Identify which cell holds the provided text, then report its [x, y] central coordinate. 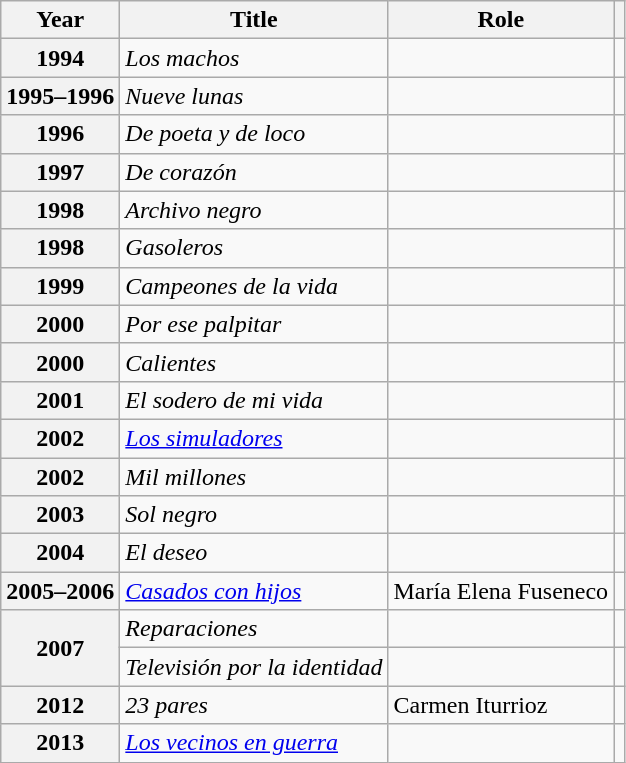
María Elena Fuseneco [501, 591]
2001 [60, 400]
Gasoleros [254, 248]
1996 [60, 134]
El sodero de mi vida [254, 400]
2003 [60, 515]
2013 [60, 743]
2004 [60, 553]
Los simuladores [254, 438]
Televisión por la identidad [254, 667]
Reparaciones [254, 629]
Title [254, 20]
De corazón [254, 172]
1995–1996 [60, 96]
1999 [60, 286]
1997 [60, 172]
El deseo [254, 553]
Sol negro [254, 515]
2012 [60, 705]
Casados con hijos [254, 591]
Nueve lunas [254, 96]
Campeones de la vida [254, 286]
Los vecinos en guerra [254, 743]
Por ese palpitar [254, 324]
Carmen Iturrioz [501, 705]
Los machos [254, 58]
Year [60, 20]
2005–2006 [60, 591]
1994 [60, 58]
2007 [60, 648]
23 pares [254, 705]
Archivo negro [254, 210]
Calientes [254, 362]
Role [501, 20]
De poeta y de loco [254, 134]
Mil millones [254, 477]
